Scan for the cell matching the given text and deliver its [X, Y] coordinate at center. 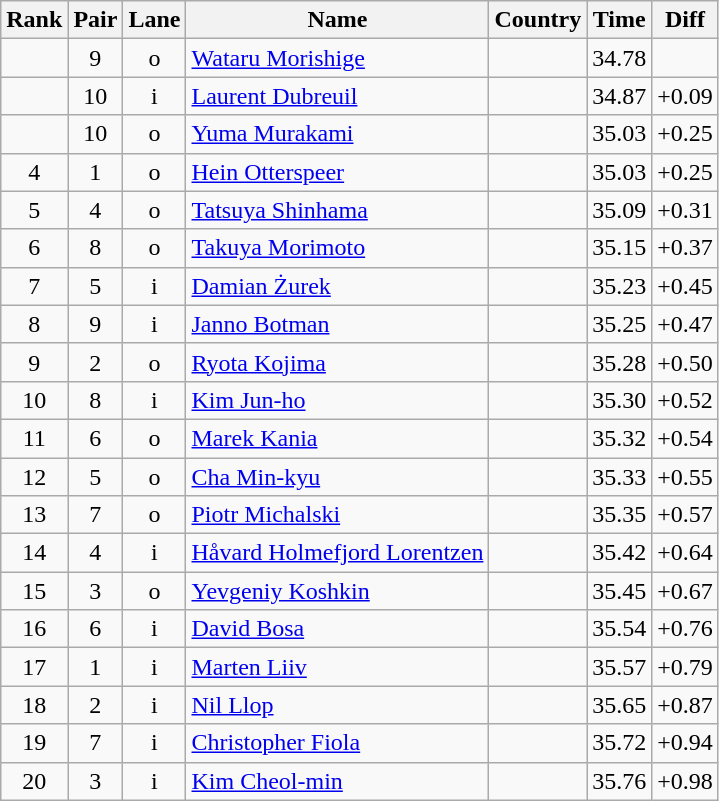
34.87 [620, 96]
17 [34, 667]
+0.52 [686, 400]
+0.55 [686, 477]
19 [34, 743]
18 [34, 705]
Takuya Morimoto [338, 248]
Time [620, 20]
35.42 [620, 553]
35.23 [620, 286]
35.54 [620, 629]
14 [34, 553]
20 [34, 781]
+0.64 [686, 553]
+0.87 [686, 705]
Tatsuya Shinhama [338, 210]
35.25 [620, 324]
Rank [34, 20]
+0.31 [686, 210]
Hein Otterspeer [338, 172]
+0.09 [686, 96]
Wataru Morishige [338, 58]
Yuma Murakami [338, 134]
+0.98 [686, 781]
35.35 [620, 515]
34.78 [620, 58]
David Bosa [338, 629]
Janno Botman [338, 324]
+0.76 [686, 629]
Christopher Fiola [338, 743]
+0.45 [686, 286]
Piotr Michalski [338, 515]
35.32 [620, 438]
Laurent Dubreuil [338, 96]
Damian Żurek [338, 286]
+0.50 [686, 362]
35.30 [620, 400]
Country [538, 20]
Cha Min-kyu [338, 477]
35.65 [620, 705]
15 [34, 591]
11 [34, 438]
Yevgeniy Koshkin [338, 591]
35.72 [620, 743]
+0.67 [686, 591]
Marek Kania [338, 438]
+0.37 [686, 248]
35.09 [620, 210]
Pair [96, 20]
+0.54 [686, 438]
13 [34, 515]
35.28 [620, 362]
12 [34, 477]
+0.57 [686, 515]
35.57 [620, 667]
+0.47 [686, 324]
35.45 [620, 591]
Håvard Holmefjord Lorentzen [338, 553]
Diff [686, 20]
35.15 [620, 248]
35.76 [620, 781]
Ryota Kojima [338, 362]
Lane [154, 20]
16 [34, 629]
+0.94 [686, 743]
Name [338, 20]
Marten Liiv [338, 667]
+0.79 [686, 667]
35.33 [620, 477]
Kim Jun-ho [338, 400]
Kim Cheol-min [338, 781]
Nil Llop [338, 705]
